Output the [x, y] coordinate of the center of the cell containing the given text.  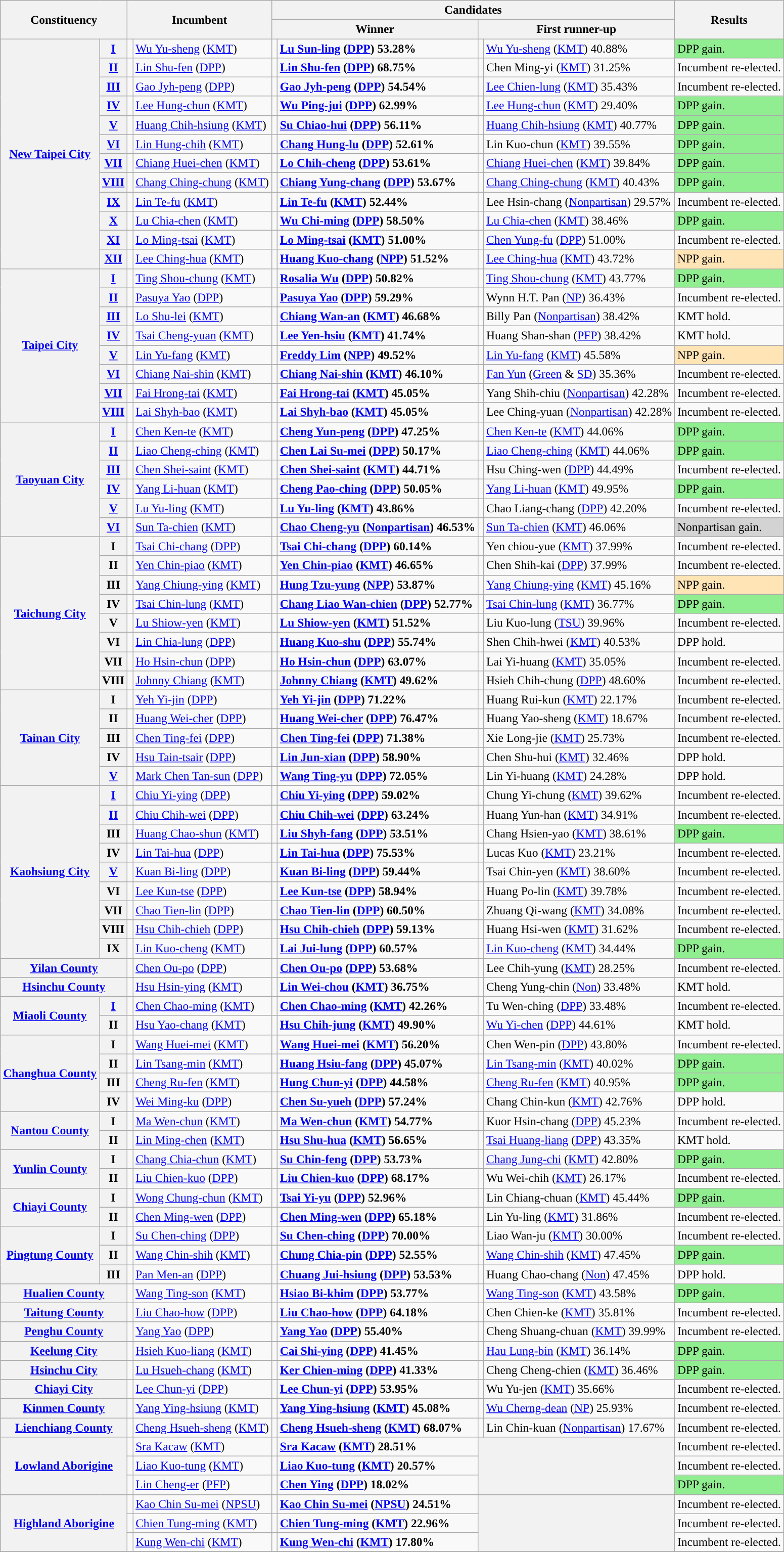
X [113, 220]
Lin Te-fu (KMT) [202, 201]
Lienchiang County [64, 1427]
Lin Yi-huang (KMT) 24.28% [579, 776]
Wei Ming-ku (DPP) [202, 1101]
Chen Ting-fei (DPP) 71.38% [378, 738]
Gao Jyh-peng (DPP) 54.54% [378, 86]
Lai Jui-lung (DPP) 60.57% [378, 948]
Yen Chin-piao (KMT) [202, 565]
Huang Po-lin (KMT) 39.78% [579, 891]
Freddy Lim (NPP) 49.52% [378, 354]
Lin Tai-hua (DPP) 75.53% [378, 853]
Lin Tsang-min (KMT) 40.02% [579, 1063]
Nantou County [50, 1130]
Cheng Hsueh-sheng (KMT) 68.07% [378, 1427]
Lin Tsang-min (KMT) [202, 1063]
Constituency [64, 19]
Sun Ta-chien (KMT) [202, 527]
Sra Kacaw (KMT) 28.51% [378, 1446]
Ker Chien-ming (DPP) 41.33% [378, 1370]
Ting Shou-chung (KMT) [202, 278]
Tsai Chin-lung (KMT) 36.77% [579, 604]
Lu Yu-ling (KMT) [202, 508]
Yeh Yi-jin (DPP) [202, 699]
Chen Ken-te (KMT) 44.06% [579, 431]
Changhua County [50, 1073]
Liu Chien-kuo (DPP) 68.17% [378, 1178]
Cheng Ru-fen (KMT) [202, 1082]
Huang Wei-cher (DPP) [202, 719]
Chiang Yung-chang (DPP) 53.67% [378, 182]
Hsu Shu-hua (KMT) 56.65% [378, 1140]
Hsu Yao-chang (KMT) [202, 1025]
Chao Cheng-yu (Nonpartisan) 46.53% [378, 527]
Liu Chao-how (DPP) 64.18% [378, 1312]
Huang Wei-cher (DPP) 76.47% [378, 719]
Hsiao Bi-khim (DPP) 53.77% [378, 1293]
Highland Aborigine [64, 1523]
Chao Tien-lin (DPP) 60.50% [378, 910]
Tsai Cheng-yuan (KMT) [202, 335]
Wu Yu-sheng (KMT) [202, 48]
Lin Chiang-chuan (KMT) 45.44% [579, 1198]
Yeh Yi-jin (DPP) 71.22% [378, 699]
Ting Shou-chung (KMT) 43.77% [579, 278]
Sra Kacaw (KMT) [202, 1446]
Lin Kuo-cheng (KMT) 34.44% [579, 948]
Hsu Hsin-ying (KMT) [202, 987]
Yilan County [64, 967]
Chen Ying (DPP) 18.02% [378, 1485]
Kao Chin Su-mei (NPSU) 24.51% [378, 1504]
Hsinchu County [64, 987]
Cai Shi-ying (DPP) 41.45% [378, 1351]
Hsinchu City [64, 1370]
Liao Wan-ju (KMT) 30.00% [579, 1235]
Lo Ming-tsai (KMT) 51.00% [378, 240]
Cheng Ru-fen (KMT) 40.95% [579, 1082]
Huang Hsi-wen (KMT) 31.62% [579, 929]
Wang Ting-son (KMT) [202, 1293]
XI [113, 240]
Yen Chin-piao (KMT) 46.65% [378, 565]
Lu Shiow-yen (KMT) 51.52% [378, 623]
Lin Yu-fang (KMT) 45.58% [579, 354]
Chen Chao-ming (KMT) 42.26% [378, 1006]
Chen Shei-saint (KMT) 44.71% [378, 469]
Yang Ying-hsiung (KMT) [202, 1408]
Chen Chao-ming (KMT) [202, 1006]
Chiang Wan-an (KMT) 46.68% [378, 316]
Chiu Yi-ying (DPP) [202, 795]
Chung Yi-chung (KMT) 39.62% [579, 795]
Lin Tai-hua (DPP) [202, 853]
Lin Chin-kuan (Nonpartisan) 17.67% [579, 1427]
Wynn H.T. Pan (NP) 36.43% [579, 297]
Wu Yu-jen (KMT) 35.66% [579, 1389]
Lin Te-fu (KMT) 52.44% [378, 201]
Chang Hsien-yao (KMT) 38.61% [579, 833]
Liu Chao-how (DPP) [202, 1312]
Su Chiao-hui (DPP) 56.11% [378, 125]
Lee Yen-hsiu (KMT) 41.74% [378, 335]
Kinmen County [64, 1408]
Lin Yu-fang (KMT) [202, 354]
Yang Shih-chiu (Nonpartisan) 42.28% [579, 393]
Wang Chin-shih (KMT) [202, 1255]
Yang Yao (DPP) [202, 1332]
Chen Yung-fu (DPP) 51.00% [579, 240]
Chuang Jui-hsiung (DPP) 53.53% [378, 1274]
Huang Yun-han (KMT) 34.91% [579, 814]
Huang Yao-sheng (KMT) 18.67% [579, 719]
Lin Kuo-cheng (KMT) [202, 948]
Wang Huei-mei (KMT) 56.20% [378, 1044]
Kuor Hsin-chang (DPP) 45.23% [579, 1121]
Hsu Tain-tsair (DPP) [202, 757]
Chang Chia-chun (KMT) [202, 1159]
Cheng Cheng-chien (KMT) 36.46% [579, 1370]
Huang Hsiu-fang (DPP) 45.07% [378, 1063]
Lee Ching-hua (KMT) [202, 259]
Pingtung County [50, 1255]
Wu Wei-chih (KMT) 26.17% [579, 1178]
Lu Shiow-yen (KMT) [202, 623]
Wu Yi-chen (DPP) 44.61% [579, 1025]
Liao Kuo-tung (KMT) 20.57% [378, 1466]
Hsu Chih-chieh (DPP) 59.13% [378, 929]
Lee Chun-yi (DPP) 53.95% [378, 1389]
Pasuya Yao (DPP) [202, 297]
Nonpartisan gain. [729, 527]
Lin Yu-ling (KMT) 31.86% [579, 1217]
Chen Ting-fei (DPP) [202, 738]
Kung Wen-chi (KMT) [202, 1542]
Wu Cherng-dean (NP) 25.93% [579, 1408]
Taichung City [50, 613]
Chen Wen-pin (DPP) 43.80% [579, 1044]
Chang Hung-lu (DPP) 52.61% [378, 144]
Cheng Shuang-chuan (KMT) 39.99% [579, 1332]
Chen Ming-yi (KMT) 31.25% [579, 67]
Lin Ming-chen (KMT) [202, 1140]
Huang Chao-shun (KMT) [202, 833]
Yang Li-huan (KMT) [202, 489]
Lu Chia-chen (KMT) [202, 220]
Yang Li-huan (KMT) 49.95% [579, 489]
Liu Kuo-lung (TSU) 39.96% [579, 623]
Chiu Chih-wei (DPP) [202, 814]
Lin Shu-fen (DPP) 68.75% [378, 67]
Wu Yu-sheng (KMT) 40.88% [579, 48]
Billy Pan (Nonpartisan) 38.42% [579, 316]
Hung Tzu-yung (NPP) 53.87% [378, 585]
Pan Men-an (DPP) [202, 1274]
Su Chen-ching (DPP) 70.00% [378, 1235]
Liu Chien-kuo (DPP) [202, 1178]
Tsai Chin-yen (KMT) 38.60% [579, 872]
Lin Cheng-er (PFP) [202, 1485]
Chiang Huei-chen (KMT) 39.84% [579, 163]
Chung Chia-pin (DPP) 52.55% [378, 1255]
Wang Ting-yu (DPP) 72.05% [378, 776]
Hsu Chih-chieh (DPP) [202, 929]
Zhuang Qi-wang (KMT) 34.08% [579, 910]
Chang Ching-chung (KMT) 40.43% [579, 182]
Lu Sun-ling (DPP) 53.28% [378, 48]
Lin Chia-lung (DPP) [202, 642]
Su Chin-feng (DPP) 53.73% [378, 1159]
Lucas Kuo (KMT) 23.21% [579, 853]
Wu Ping-jui (DPP) 62.99% [378, 106]
Wang Chin-shih (KMT) 47.45% [579, 1255]
Tu Wen-ching (DPP) 33.48% [579, 1006]
Cheng Yung-chin (Non) 33.48% [579, 987]
Chiayi City [64, 1389]
Su Chen-ching (DPP) [202, 1235]
Chen Shei-saint (KMT) [202, 469]
Lo Shu-lei (KMT) [202, 316]
Huang Kuo-chang (NPP) 51.52% [378, 259]
Candidates [473, 10]
Kung Wen-chi (KMT) 17.80% [378, 1542]
Yunlin County [50, 1169]
Johnny Chiang (KMT) [202, 680]
Chiang Nai-shin (KMT) [202, 374]
Chen Shu-hui (KMT) 32.46% [579, 757]
Hsu Chih-jung (KMT) 49.90% [378, 1025]
Huang Chao-chang (Non) 47.45% [579, 1274]
Taoyuan City [50, 479]
Lee Hung-chun (KMT) 29.40% [579, 106]
Cheng Hsueh-sheng (KMT) [202, 1427]
Lai Shyh-bao (KMT) 45.05% [378, 412]
Wang Ting-son (KMT) 43.58% [579, 1293]
Winner [375, 29]
Tsai Chin-lung (KMT) [202, 604]
Taitung County [64, 1312]
Chao Liang-chang (DPP) 42.20% [579, 508]
Penghu County [64, 1332]
Fan Yun (Green & SD) 35.36% [579, 374]
Yang Ying-hsiung (KMT) 45.08% [378, 1408]
Chang Ching-chung (KMT) [202, 182]
Lee Kun-tse (DPP) [202, 891]
Fai Hrong-tai (KMT) 45.05% [378, 393]
Liao Cheng-ching (KMT) [202, 451]
Xie Long-jie (KMT) 25.73% [579, 738]
Chen Shih-kai (DPP) 37.99% [579, 565]
Lin Kuo-chun (KMT) 39.55% [579, 144]
Chao Tien-lin (DPP) [202, 910]
Chen Ken-te (KMT) [202, 431]
Liu Shyh-fang (DPP) 53.51% [378, 833]
Chiang Nai-shin (KMT) 46.10% [378, 374]
Huang Shan-shan (PFP) 38.42% [579, 335]
Ma Wen-chun (KMT) [202, 1121]
Chiang Huei-chen (KMT) [202, 163]
Ho Hsin-chun (DPP) [202, 661]
Chang Liao Wan-chien (DPP) 52.77% [378, 604]
Chiu Yi-ying (DPP) 59.02% [378, 795]
Chang Chin-kun (KMT) 42.76% [579, 1101]
Hualien County [64, 1293]
Wu Chi-ming (DPP) 58.50% [378, 220]
Kuan Bi-ling (DPP) [202, 872]
Tainan City [50, 737]
Lee Kun-tse (DPP) 58.94% [378, 891]
Lai Shyh-bao (KMT) [202, 412]
Johnny Chiang (KMT) 49.62% [378, 680]
Yang Chiung-ying (KMT) 45.16% [579, 585]
Tsai Huang-liang (DPP) 43.35% [579, 1140]
Tsai Yi-yu (DPP) 52.96% [378, 1198]
Pasuya Yao (DPP) 59.29% [378, 297]
Lee Chun-yi (DPP) [202, 1389]
Huang Chih-hsiung (KMT) [202, 125]
Liao Cheng-ching (KMT) 44.06% [579, 451]
Sun Ta-chien (KMT) 46.06% [579, 527]
Fai Hrong-tai (KMT) [202, 393]
Lee Chien-lung (KMT) 35.43% [579, 86]
Gao Jyh-peng (DPP) [202, 86]
Chen Ming-wen (DPP) 65.18% [378, 1217]
Hau Lung-bin (KMT) 36.14% [579, 1351]
Yang Yao (DPP) 55.40% [378, 1332]
Lo Ming-tsai (KMT) [202, 240]
Tsai Chi-chang (DPP) 60.14% [378, 546]
Huang Kuo-shu (DPP) 55.74% [378, 642]
Cheng Yun-peng (DPP) 47.25% [378, 431]
Kaohsiung City [50, 872]
Ma Wen-chun (KMT) 54.77% [378, 1121]
Chiayi County [50, 1207]
First runner-up [576, 29]
Chiu Chih-wei (DPP) 63.24% [378, 814]
Chien Tung-ming (KMT) 22.96% [378, 1523]
Lowland Aborigine [64, 1466]
Miaoli County [50, 1015]
Yang Chiung-ying (KMT) [202, 585]
Cheng Pao-ching (DPP) 50.05% [378, 489]
Chien Tung-ming (KMT) [202, 1523]
Chang Jung-chi (KMT) 42.80% [579, 1159]
Lee Chih-yung (KMT) 28.25% [579, 967]
Hsieh Chih-chung (DPP) 48.60% [579, 680]
Lai Yi-huang (KMT) 35.05% [579, 661]
Lu Yu-ling (KMT) 43.86% [378, 508]
Lee Hung-chun (KMT) [202, 106]
Chen Su-yueh (DPP) 57.24% [378, 1101]
Incumbent [200, 19]
Huang Chih-hsiung (KMT) 40.77% [579, 125]
Chen Ou-po (DPP) [202, 967]
Lin Hung-chih (KMT) [202, 144]
Hung Chun-yi (DPP) 44.58% [378, 1082]
Lin Jun-xian (DPP) 58.90% [378, 757]
Keelung City [64, 1351]
Chen Ming-wen (DPP) [202, 1217]
Lee Ching-hua (KMT) 43.72% [579, 259]
Lin Wei-chou (KMT) 36.75% [378, 987]
Lu Chia-chen (KMT) 38.46% [579, 220]
Lee Hsin-chang (Nonpartisan) 29.57% [579, 201]
Chen Chien-ke (KMT) 35.81% [579, 1312]
Ho Hsin-chun (DPP) 63.07% [378, 661]
Rosalia Wu (DPP) 50.82% [378, 278]
Chen Lai Su-mei (DPP) 50.17% [378, 451]
Kao Chin Su-mei (NPSU) [202, 1504]
Lin Shu-fen (DPP) [202, 67]
Mark Chen Tan-sun (DPP) [202, 776]
XII [113, 259]
Wong Chung-chun (KMT) [202, 1198]
Hsu Ching-wen (DPP) 44.49% [579, 469]
Kuan Bi-ling (DPP) 59.44% [378, 872]
Hsieh Kuo-liang (KMT) [202, 1351]
Shen Chih-hwei (KMT) 40.53% [579, 642]
Huang Rui-kun (KMT) 22.17% [579, 699]
New Taipei City [50, 153]
Liao Kuo-tung (KMT) [202, 1466]
Tsai Chi-chang (DPP) [202, 546]
Lo Chih-cheng (DPP) 53.61% [378, 163]
Wang Huei-mei (KMT) [202, 1044]
Yen chiou-yue (KMT) 37.99% [579, 546]
Taipei City [50, 345]
Results [729, 19]
Lee Ching-yuan (Nonpartisan) 42.28% [579, 412]
Lu Hsueh-chang (KMT) [202, 1370]
Chen Ou-po (DPP) 53.68% [378, 967]
